Locate the cell with the specified text and output its [x, y] center coordinate. 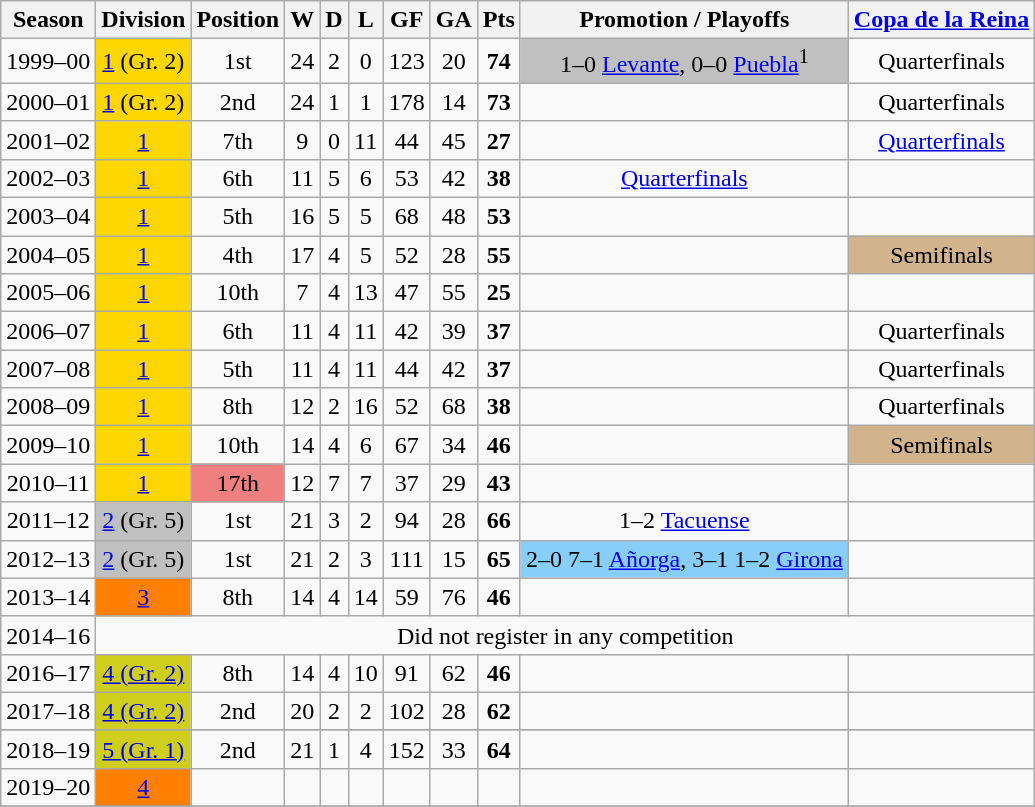
13 [366, 293]
2008–09 [48, 407]
Position [238, 20]
2014–16 [48, 635]
29 [454, 483]
2017–18 [48, 711]
73 [498, 102]
GF [406, 20]
178 [406, 102]
2019–20 [48, 787]
2000–01 [48, 102]
17 [302, 255]
D [334, 20]
94 [406, 521]
Pts [498, 20]
1–2 Tacuense [684, 521]
W [302, 20]
GA [454, 20]
33 [454, 749]
2013–14 [48, 597]
Copa de la Reina [941, 20]
5 (Gr. 1) [144, 749]
66 [498, 521]
2004–05 [48, 255]
123 [406, 62]
43 [498, 483]
L [366, 20]
2007–08 [48, 369]
Division [144, 20]
65 [498, 559]
64 [498, 749]
10 [366, 673]
2003–04 [48, 217]
2001–02 [48, 140]
47 [406, 293]
34 [454, 445]
4th [238, 255]
2012–13 [48, 559]
25 [498, 293]
102 [406, 711]
74 [498, 62]
2011–12 [48, 521]
1–0 Levante, 0–0 Puebla1 [684, 62]
91 [406, 673]
27 [498, 140]
Season [48, 20]
17th [238, 483]
39 [454, 331]
2002–03 [48, 178]
76 [454, 597]
2009–10 [48, 445]
111 [406, 559]
45 [454, 140]
1999–00 [48, 62]
Promotion / Playoffs [684, 20]
67 [406, 445]
2010–11 [48, 483]
2–0 7–1 Añorga, 3–1 1–2 Girona [684, 559]
7th [238, 140]
152 [406, 749]
2006–07 [48, 331]
9 [302, 140]
2016–17 [48, 673]
48 [454, 217]
15 [454, 559]
2005–06 [48, 293]
59 [406, 597]
Did not register in any competition [566, 635]
2018–19 [48, 749]
